Return [x, y] of the center of cell containing provided text 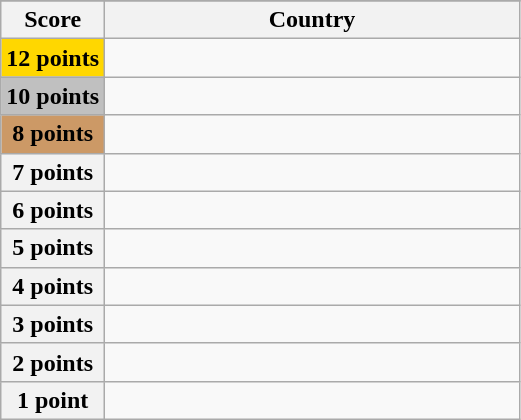
3 points [53, 324]
8 points [53, 134]
12 points [53, 58]
7 points [53, 172]
2 points [53, 362]
1 point [53, 400]
10 points [53, 96]
6 points [53, 210]
4 points [53, 286]
5 points [53, 248]
Country [312, 20]
Score [53, 20]
